Capture the cell that displays the provided text and extract its [X, Y] central coordinate. 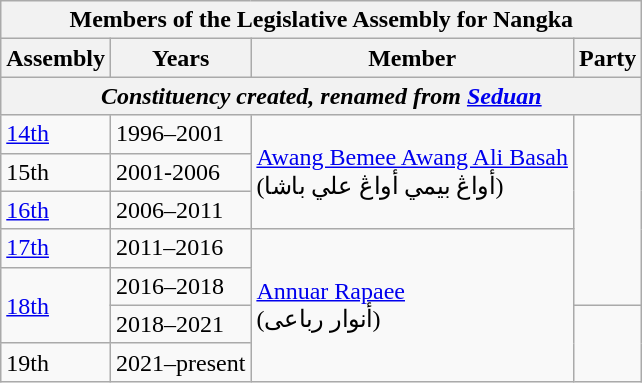
2018–2021 [180, 324]
2016–2018 [180, 286]
Assembly [56, 58]
Awang Bemee Awang Ali Basah (أواڠ بيمي أواڠ علي باشا) [412, 172]
19th [56, 362]
Annuar Rapaee (أنوار رباعى) [412, 305]
2011–2016 [180, 248]
2021–present [180, 362]
Years [180, 58]
Member [412, 58]
15th [56, 172]
Party [607, 58]
Members of the Legislative Assembly for Nangka [322, 20]
16th [56, 210]
14th [56, 134]
1996–2001 [180, 134]
2006–2011 [180, 210]
Constituency created, renamed from Seduan [322, 96]
17th [56, 248]
18th [56, 305]
2001-2006 [180, 172]
